From the cell containing the given text, extract its center point as (x, y) coordinate. 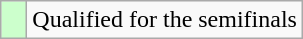
Qualified for the semifinals (165, 20)
